Find where the given text appears and provide that cell's center as (x, y) coordinate. 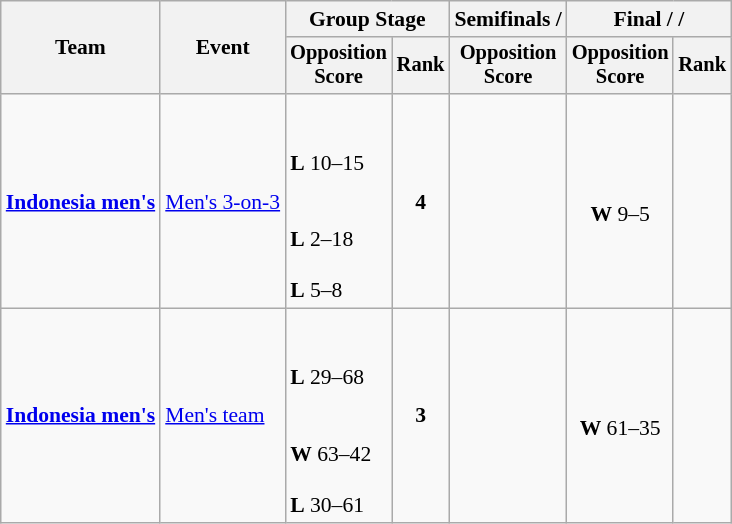
L 29–68 W 63–42 L 30–61 (338, 416)
Men's 3-on-3 (222, 201)
Semifinals / (508, 19)
3 (421, 416)
Team (80, 48)
Group Stage (367, 19)
Event (222, 48)
W 9–5 (620, 201)
W 61–35 (620, 416)
4 (421, 201)
Final / / (649, 19)
L 10–15 L 2–18 L 5–8 (338, 201)
Men's team (222, 416)
